Locate the cell with the specified text and output its [x, y] center coordinate. 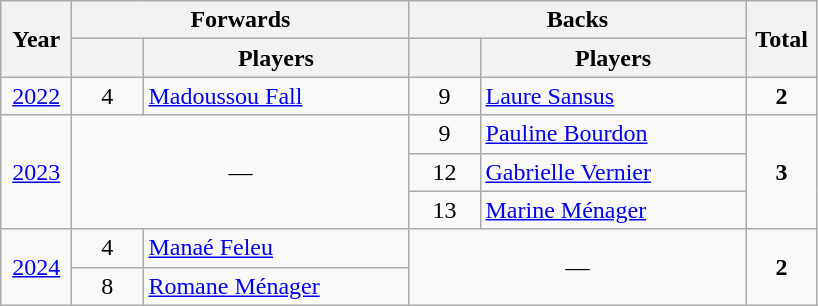
Backs [578, 20]
2024 [36, 267]
12 [444, 172]
Madoussou Fall [276, 96]
13 [444, 210]
Laure Sansus [613, 96]
Forwards [240, 20]
8 [108, 286]
Pauline Bourdon [613, 134]
3 [782, 172]
Total [782, 39]
2022 [36, 96]
2023 [36, 172]
Romane Ménager [276, 286]
Marine Ménager [613, 210]
Gabrielle Vernier [613, 172]
Manaé Feleu [276, 248]
Year [36, 39]
